Capture the cell that displays the provided text and extract its [x, y] central coordinate. 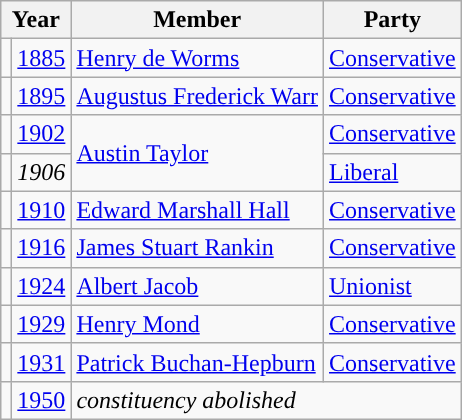
Party [393, 20]
Liberal [393, 172]
Year [36, 20]
Edward Marshall Hall [198, 210]
1910 [42, 210]
Henry de Worms [198, 58]
Augustus Frederick Warr [198, 96]
Henry Mond [198, 324]
1916 [42, 248]
1906 [42, 172]
Austin Taylor [198, 153]
Unionist [393, 286]
1885 [42, 58]
1902 [42, 134]
James Stuart Rankin [198, 248]
1895 [42, 96]
1924 [42, 286]
1931 [42, 362]
Patrick Buchan-Hepburn [198, 362]
Albert Jacob [198, 286]
1929 [42, 324]
constituency abolished [266, 400]
1950 [42, 400]
Member [198, 20]
